Output the (x, y) coordinate of the center of the cell containing the given text.  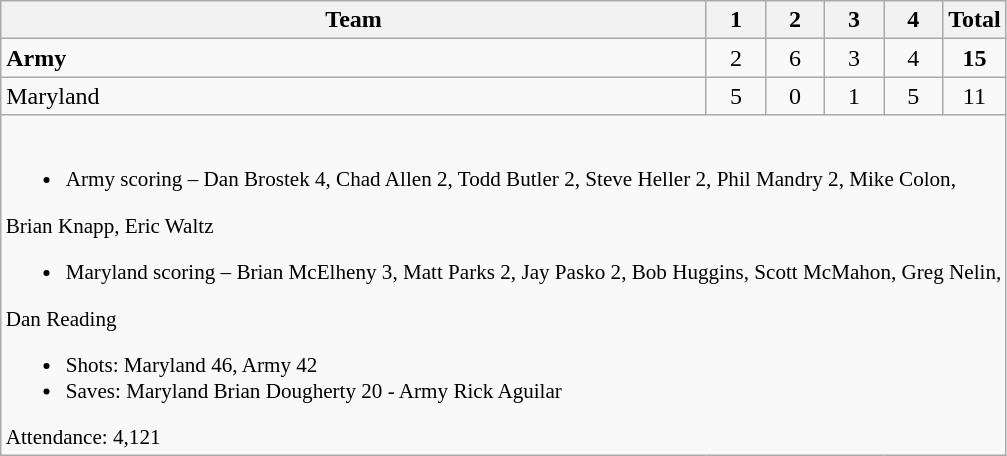
Army (354, 58)
Maryland (354, 96)
0 (794, 96)
11 (975, 96)
Team (354, 20)
15 (975, 58)
Total (975, 20)
6 (794, 58)
